Search for the cell housing the specified text and yield its (X, Y) center coordinate. 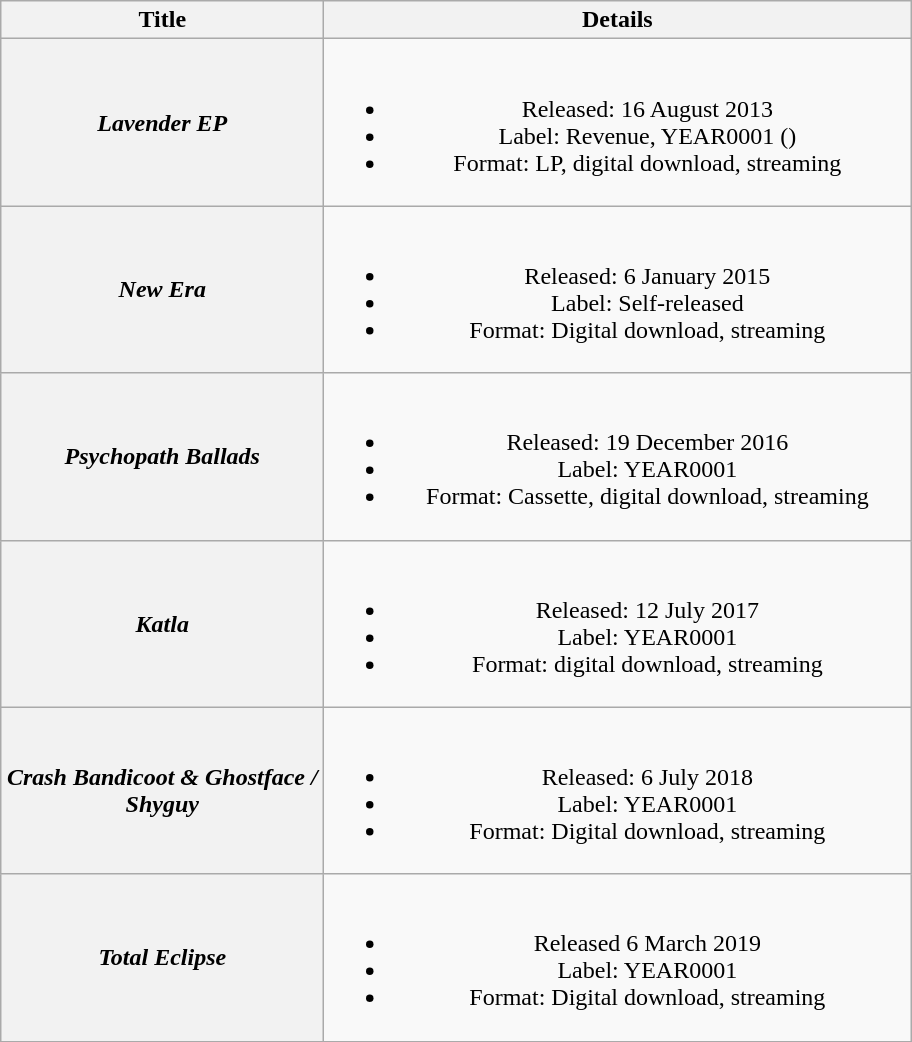
Crash Bandicoot & Ghostface / Shyguy (162, 790)
Released 6 March 2019Label: YEAR0001Format: Digital download, streaming (618, 958)
Title (162, 20)
Total Eclipse (162, 958)
Released: 19 December 2016Label: YEAR0001Format: Cassette, digital download, streaming (618, 456)
Katla (162, 624)
New Era (162, 290)
Details (618, 20)
Released: 12 July 2017Label: YEAR0001Format: digital download, streaming (618, 624)
Lavender EP (162, 122)
Released: 16 August 2013Label: Revenue, YEAR0001 ()Format: LP, digital download, streaming (618, 122)
Released: 6 January 2015Label: Self-releasedFormat: Digital download, streaming (618, 290)
Psychopath Ballads (162, 456)
Released: 6 July 2018Label: YEAR0001Format: Digital download, streaming (618, 790)
